Capture the cell that displays the provided text and extract its (X, Y) central coordinate. 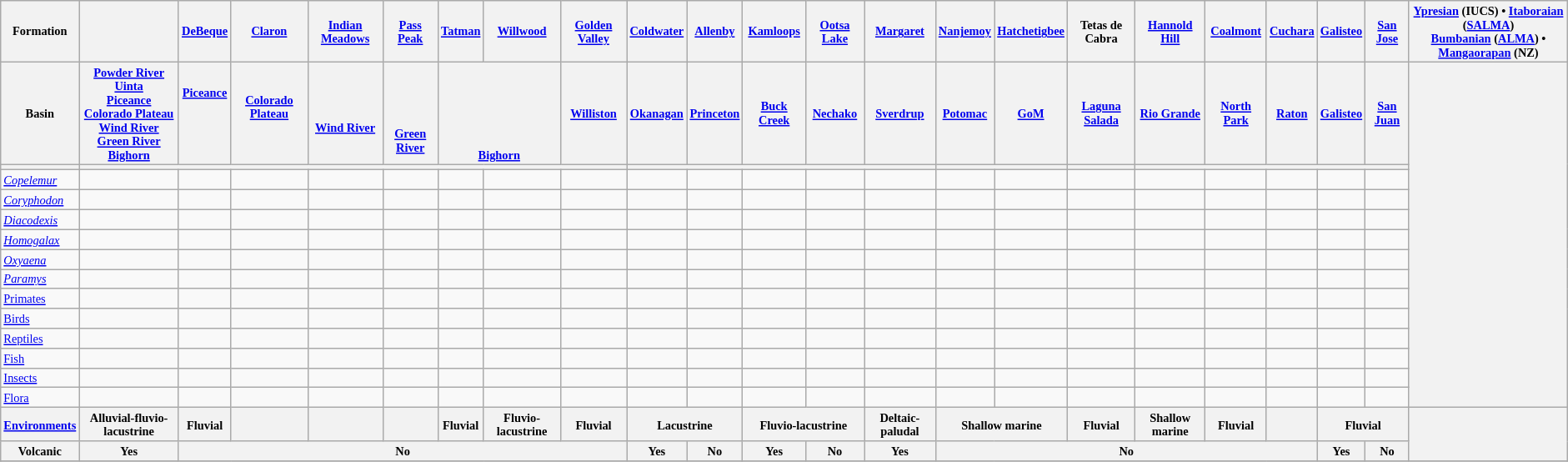
Potomac (964, 113)
Basin (40, 113)
Claron (269, 30)
Coldwater (657, 30)
Insects (40, 378)
Indian Meadows (345, 30)
Willwood (522, 30)
Lacustrine (685, 424)
Nanjemoy (964, 30)
Margaret (900, 30)
Birds (40, 319)
Formation (40, 30)
Pass Peak (410, 30)
Green River (410, 113)
Bighorn (498, 113)
Diacodexis (40, 219)
Primates (40, 299)
Coalmont (1235, 30)
Kamloops (774, 30)
Nechako (834, 113)
Tetas de Cabra (1102, 30)
Williston (594, 113)
Colorado Plateau (269, 113)
Buck Creek (774, 113)
Alluvial-fluvio-lacustrine (129, 424)
Paramys (40, 279)
Copelemur (40, 180)
GoM (1031, 113)
Powder RiverUintaPiceanceColorado PlateauWind RiverGreen RiverBighorn (129, 113)
Environments (40, 424)
North Park (1235, 113)
San Jose (1387, 30)
Reptiles (40, 338)
Sverdrup (900, 113)
Wind River (345, 113)
Raton (1292, 113)
Cuchara (1292, 30)
Hannold Hill (1170, 30)
Golden Valley (594, 30)
Ootsa Lake (834, 30)
Rio Grande (1170, 113)
San Juan (1387, 113)
Volcanic (40, 450)
Flora (40, 397)
Piceance (204, 113)
Fish (40, 358)
Oxyaena (40, 259)
Coryphodon (40, 199)
Hatchetigbee (1031, 30)
Princeton (715, 113)
Deltaic-paludal (900, 424)
Laguna Salada (1102, 113)
Ypresian (IUCS) • Itaboraian (SALMA)Bumbanian (ALMA) • Mangaorapan (NZ) (1489, 30)
Okanagan (657, 113)
Tatman (460, 30)
Allenby (715, 30)
Homogalax (40, 239)
DeBeque (204, 30)
